For the text-containing cell, return its midpoint in [X, Y] coordinate format. 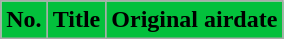
Original airdate [194, 20]
Title [76, 20]
No. [24, 20]
